For the text-containing cell, return its midpoint in [x, y] coordinate format. 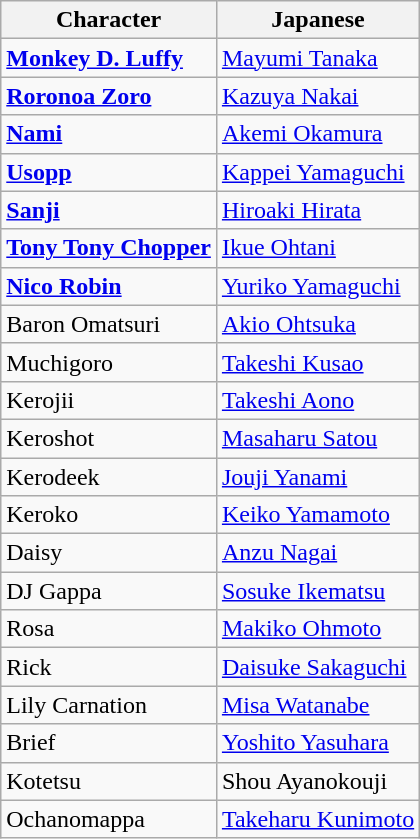
Jouji Yanami [318, 477]
Roronoa Zoro [109, 96]
Keiko Yamamoto [318, 515]
Lily Carnation [109, 705]
Monkey D. Luffy [109, 58]
Kerodeek [109, 477]
Rosa [109, 629]
Masaharu Satou [318, 438]
Daisy [109, 553]
Akio Ohtsuka [318, 324]
Keroshot [109, 438]
Shou Ayanokouji [318, 781]
Baron Omatsuri [109, 324]
Kerojii [109, 400]
Kappei Yamaguchi [318, 172]
Rick [109, 667]
Makiko Ohmoto [318, 629]
Ochanomappa [109, 819]
Kazuya Nakai [318, 96]
Sosuke Ikematsu [318, 591]
Japanese [318, 20]
Kotetsu [109, 781]
Keroko [109, 515]
DJ Gappa [109, 591]
Ikue Ohtani [318, 248]
Daisuke Sakaguchi [318, 667]
Akemi Okamura [318, 134]
Takeshi Aono [318, 400]
Yoshito Yasuhara [318, 743]
Character [109, 20]
Anzu Nagai [318, 553]
Tony Tony Chopper [109, 248]
Muchigoro [109, 362]
Yuriko Yamaguchi [318, 286]
Usopp [109, 172]
Brief [109, 743]
Nico Robin [109, 286]
Nami [109, 134]
Mayumi Tanaka [318, 58]
Hiroaki Hirata [318, 210]
Takeshi Kusao [318, 362]
Takeharu Kunimoto [318, 819]
Misa Watanabe [318, 705]
Sanji [109, 210]
